From the cell containing the given text, extract its center point as [x, y] coordinate. 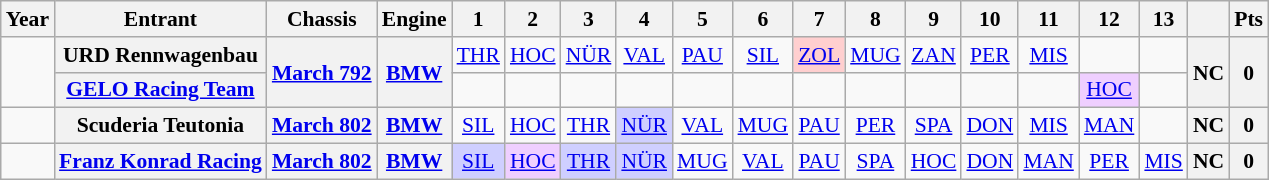
March 792 [322, 72]
13 [1164, 19]
Franz Konrad Racing [160, 162]
4 [644, 19]
Entrant [160, 19]
6 [764, 19]
Scuderia Teutonia [160, 126]
Engine [414, 19]
Pts [1248, 19]
ZAN [934, 55]
ZOL [819, 55]
10 [990, 19]
12 [1110, 19]
1 [478, 19]
7 [819, 19]
Year [28, 19]
Chassis [322, 19]
8 [876, 19]
9 [934, 19]
3 [589, 19]
URD Rennwagenbau [160, 55]
2 [533, 19]
11 [1048, 19]
GELO Racing Team [160, 90]
5 [702, 19]
